Determine the (X, Y) coordinate at the center of the cell enclosing the given text.  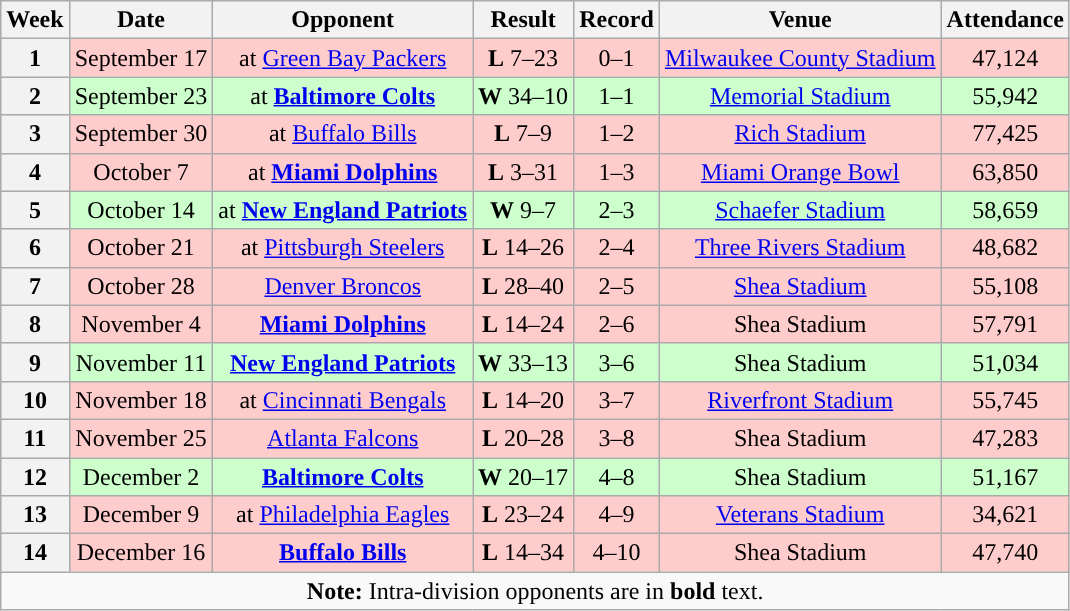
14 (35, 553)
W 9–7 (524, 210)
September 17 (141, 58)
October 21 (141, 248)
New England Patriots (343, 362)
55,108 (1005, 286)
12 (35, 477)
Baltimore Colts (343, 477)
Week (35, 20)
at Cincinnati Bengals (343, 400)
December 2 (141, 477)
47,740 (1005, 553)
at Green Bay Packers (343, 58)
L 14–34 (524, 553)
4–8 (617, 477)
Attendance (1005, 20)
Denver Broncos (343, 286)
34,621 (1005, 515)
Buffalo Bills (343, 553)
Miami Dolphins (343, 324)
October 7 (141, 172)
55,942 (1005, 96)
at Pittsburgh Steelers (343, 248)
0–1 (617, 58)
47,283 (1005, 438)
December 9 (141, 515)
at Miami Dolphins (343, 172)
7 (35, 286)
Riverfront Stadium (800, 400)
October 14 (141, 210)
4–10 (617, 553)
Three Rivers Stadium (800, 248)
2–4 (617, 248)
2 (35, 96)
Memorial Stadium (800, 96)
58,659 (1005, 210)
9 (35, 362)
L 14–24 (524, 324)
L 20–28 (524, 438)
W 34–10 (524, 96)
December 16 (141, 553)
13 (35, 515)
3–7 (617, 400)
Atlanta Falcons (343, 438)
10 (35, 400)
Record (617, 20)
57,791 (1005, 324)
2–3 (617, 210)
77,425 (1005, 134)
3–6 (617, 362)
5 (35, 210)
1 (35, 58)
Rich Stadium (800, 134)
W 33–13 (524, 362)
at New England Patriots (343, 210)
at Philadelphia Eagles (343, 515)
L 7–23 (524, 58)
Miami Orange Bowl (800, 172)
at Buffalo Bills (343, 134)
September 23 (141, 96)
L 28–40 (524, 286)
October 28 (141, 286)
8 (35, 324)
Veterans Stadium (800, 515)
Schaefer Stadium (800, 210)
L 7–9 (524, 134)
55,745 (1005, 400)
September 30 (141, 134)
4 (35, 172)
at Baltimore Colts (343, 96)
1–2 (617, 134)
2–6 (617, 324)
L 14–26 (524, 248)
L 23–24 (524, 515)
2–5 (617, 286)
Note: Intra-division opponents are in bold text. (536, 591)
L 14–20 (524, 400)
1–3 (617, 172)
Milwaukee County Stadium (800, 58)
November 4 (141, 324)
Date (141, 20)
3–8 (617, 438)
November 11 (141, 362)
Venue (800, 20)
47,124 (1005, 58)
1–1 (617, 96)
3 (35, 134)
6 (35, 248)
Opponent (343, 20)
51,167 (1005, 477)
L 3–31 (524, 172)
4–9 (617, 515)
48,682 (1005, 248)
63,850 (1005, 172)
51,034 (1005, 362)
11 (35, 438)
W 20–17 (524, 477)
November 18 (141, 400)
November 25 (141, 438)
Result (524, 20)
